Find where the given text appears and provide that cell's center as [x, y] coordinate. 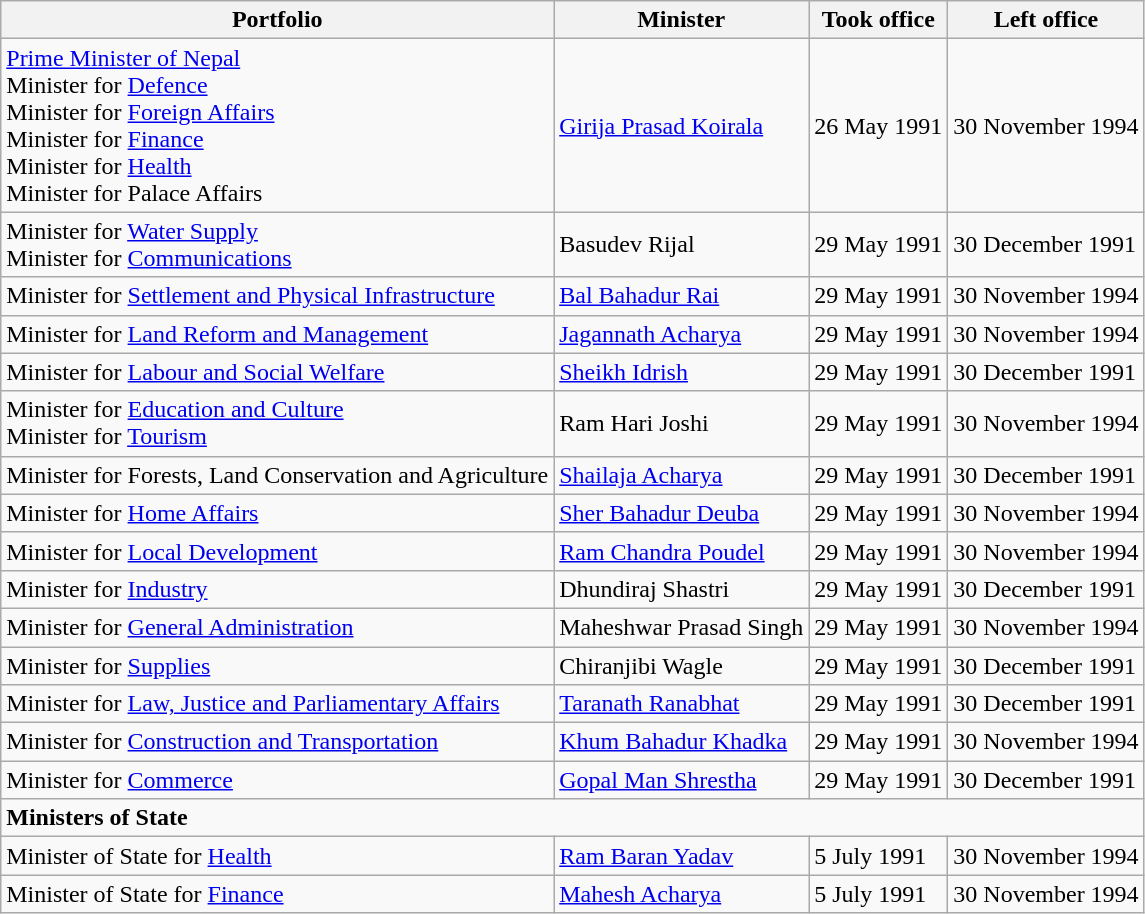
Girija Prasad Koirala [682, 126]
Took office [878, 20]
Chiranjibi Wagle [682, 665]
Minister for Land Reform and Management [278, 334]
Minister for Construction and Transportation [278, 742]
Minister for Local Development [278, 551]
Shailaja Acharya [682, 475]
Minister for General Administration [278, 627]
Minister for Forests, Land Conservation and Agriculture [278, 475]
Sheikh Idrish [682, 372]
Minister [682, 20]
Minister for Industry [278, 589]
Mahesh Acharya [682, 894]
Minister for Supplies [278, 665]
Ram Baran Yadav [682, 856]
Minister for Home Affairs [278, 513]
Jagannath Acharya [682, 334]
Portfolio [278, 20]
Basudev Rijal [682, 244]
Minister for Commerce [278, 780]
Minister for Water SupplyMinister for Communications [278, 244]
Minister for Law, Justice and Parliamentary Affairs [278, 704]
Prime Minister of NepalMinister for DefenceMinister for Foreign AffairsMinister for FinanceMinister for HealthMinister for Palace Affairs [278, 126]
Taranath Ranabhat [682, 704]
Ministers of State [572, 818]
Bal Bahadur Rai [682, 296]
Minister of State for Health [278, 856]
Ram Chandra Poudel [682, 551]
Gopal Man Shrestha [682, 780]
Khum Bahadur Khadka [682, 742]
Maheshwar Prasad Singh [682, 627]
Minister of State for Finance [278, 894]
Dhundiraj Shastri [682, 589]
Minister for Settlement and Physical Infrastructure [278, 296]
Left office [1046, 20]
Minister for Education and CultureMinister for Tourism [278, 424]
Minister for Labour and Social Welfare [278, 372]
Ram Hari Joshi [682, 424]
26 May 1991 [878, 126]
Sher Bahadur Deuba [682, 513]
